Provide the (X, Y) coordinate of the cell's center where the given text is located.  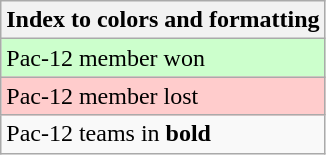
Pac-12 member lost (163, 96)
Index to colors and formatting (163, 20)
Pac-12 member won (163, 58)
Pac-12 teams in bold (163, 134)
